Search for the cell housing the specified text and yield its (x, y) center coordinate. 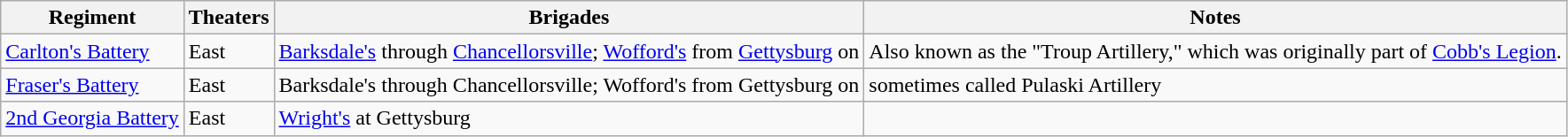
Also known as the "Troup Artillery," which was originally part of Cobb's Legion. (1215, 51)
2nd Georgia Battery (92, 118)
sometimes called Pulaski Artillery (1215, 85)
Brigades (569, 18)
Wright's at Gettysburg (569, 118)
Theaters (229, 18)
Regiment (92, 18)
Fraser's Battery (92, 85)
Carlton's Battery (92, 51)
Notes (1215, 18)
